Capture the cell that displays the provided text and extract its [x, y] central coordinate. 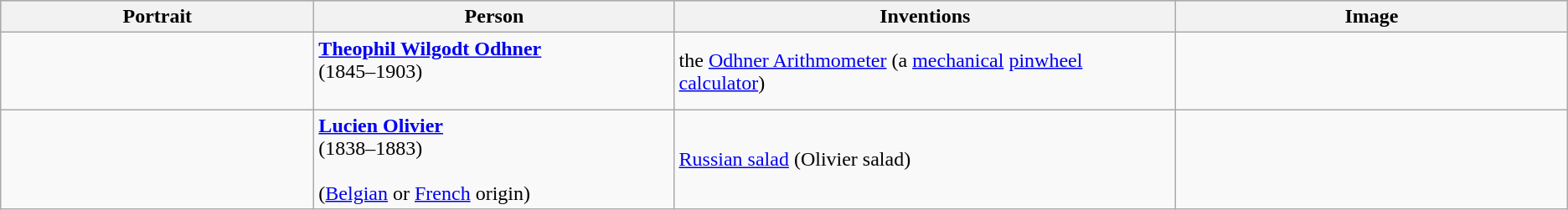
Inventions [925, 17]
Lucien Olivier (1838–1883)(Belgian or French origin) [494, 159]
Person [494, 17]
Image [1372, 17]
Russian salad (Olivier salad) [925, 159]
the Odhner Arithmometer (a mechanical pinwheel calculator) [925, 71]
Theophil Wilgodt Odhner (1845–1903) [494, 71]
Portrait [157, 17]
